Scan for the cell matching the given text and deliver its (x, y) coordinate at center. 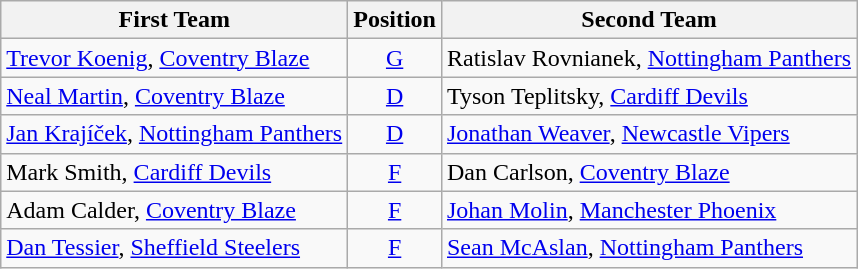
First Team (174, 20)
Trevor Koenig, Coventry Blaze (174, 58)
Johan Molin, Manchester Phoenix (648, 210)
Jonathan Weaver, Newcastle Vipers (648, 134)
Sean McAslan, Nottingham Panthers (648, 248)
G (395, 58)
Adam Calder, Coventry Blaze (174, 210)
Jan Krajíček, Nottingham Panthers (174, 134)
Dan Carlson, Coventry Blaze (648, 172)
Position (395, 20)
Tyson Teplitsky, Cardiff Devils (648, 96)
Second Team (648, 20)
Ratislav Rovnianek, Nottingham Panthers (648, 58)
Neal Martin, Coventry Blaze (174, 96)
Mark Smith, Cardiff Devils (174, 172)
Dan Tessier, Sheffield Steelers (174, 248)
